Identify which cell holds the provided text, then report its (X, Y) central coordinate. 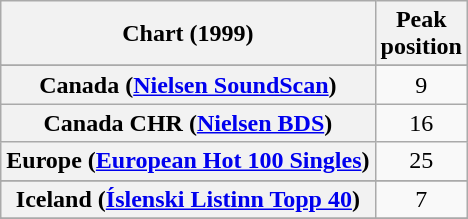
Iceland (Íslenski Listinn Topp 40) (188, 199)
7 (421, 199)
25 (421, 161)
Europe (European Hot 100 Singles) (188, 161)
Peakposition (421, 34)
Chart (1999) (188, 34)
Canada CHR (Nielsen BDS) (188, 123)
16 (421, 123)
9 (421, 85)
Canada (Nielsen SoundScan) (188, 85)
